Return [X, Y] of the center of cell containing provided text 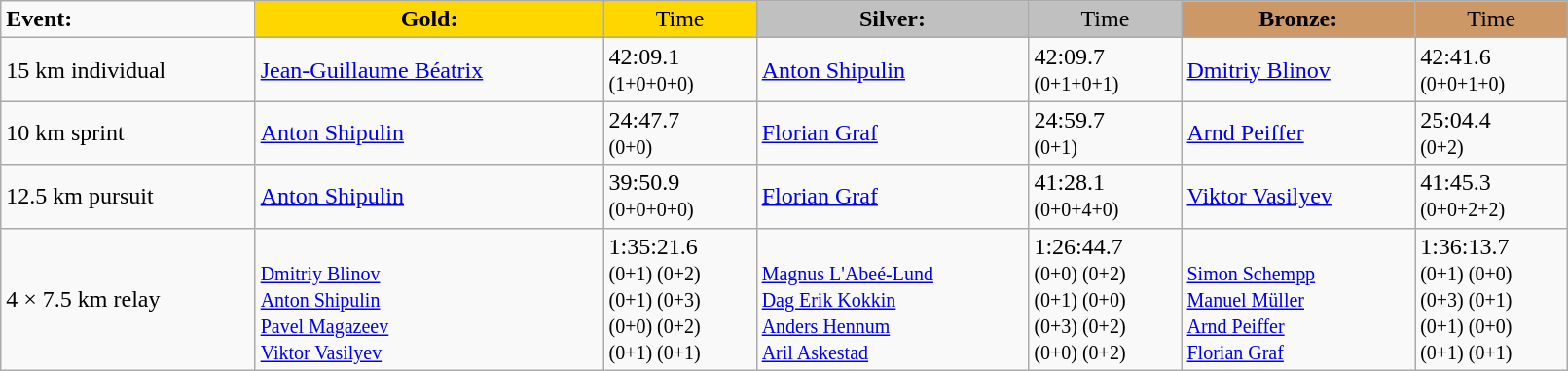
42:09.1(1+0+0+0) [679, 70]
Dmitriy BlinovAnton ShipulinPavel MagazeevViktor Vasilyev [429, 299]
41:45.3(0+0+2+2) [1491, 197]
Dmitriy Blinov [1298, 70]
1:35:21.6(0+1) (0+2)(0+1) (0+3)(0+0) (0+2)(0+1) (0+1) [679, 299]
Bronze: [1298, 19]
4 × 7.5 km relay [128, 299]
39:50.9(0+0+0+0) [679, 197]
10 km sprint [128, 132]
1:36:13.7 (0+1) (0+0)(0+3) (0+1)(0+1) (0+0)(0+1) (0+1) [1491, 299]
42:09.7(0+1+0+1) [1106, 70]
Jean-Guillaume Béatrix [429, 70]
Silver: [893, 19]
24:59.7(0+1) [1106, 132]
42:41.6(0+0+1+0) [1491, 70]
Simon SchemppManuel MüllerArnd PeifferFlorian Graf [1298, 299]
25:04.4(0+2) [1491, 132]
41:28.1(0+0+4+0) [1106, 197]
1:26:44.7(0+0) (0+2)(0+1) (0+0) (0+3) (0+2)(0+0) (0+2) [1106, 299]
Viktor Vasilyev [1298, 197]
Magnus L'Abeé-LundDag Erik KokkinAnders HennumAril Askestad [893, 299]
Gold: [429, 19]
Event: [128, 19]
15 km individual [128, 70]
12.5 km pursuit [128, 197]
Arnd Peiffer [1298, 132]
24:47.7(0+0) [679, 132]
